Search for the cell housing the specified text and yield its [X, Y] center coordinate. 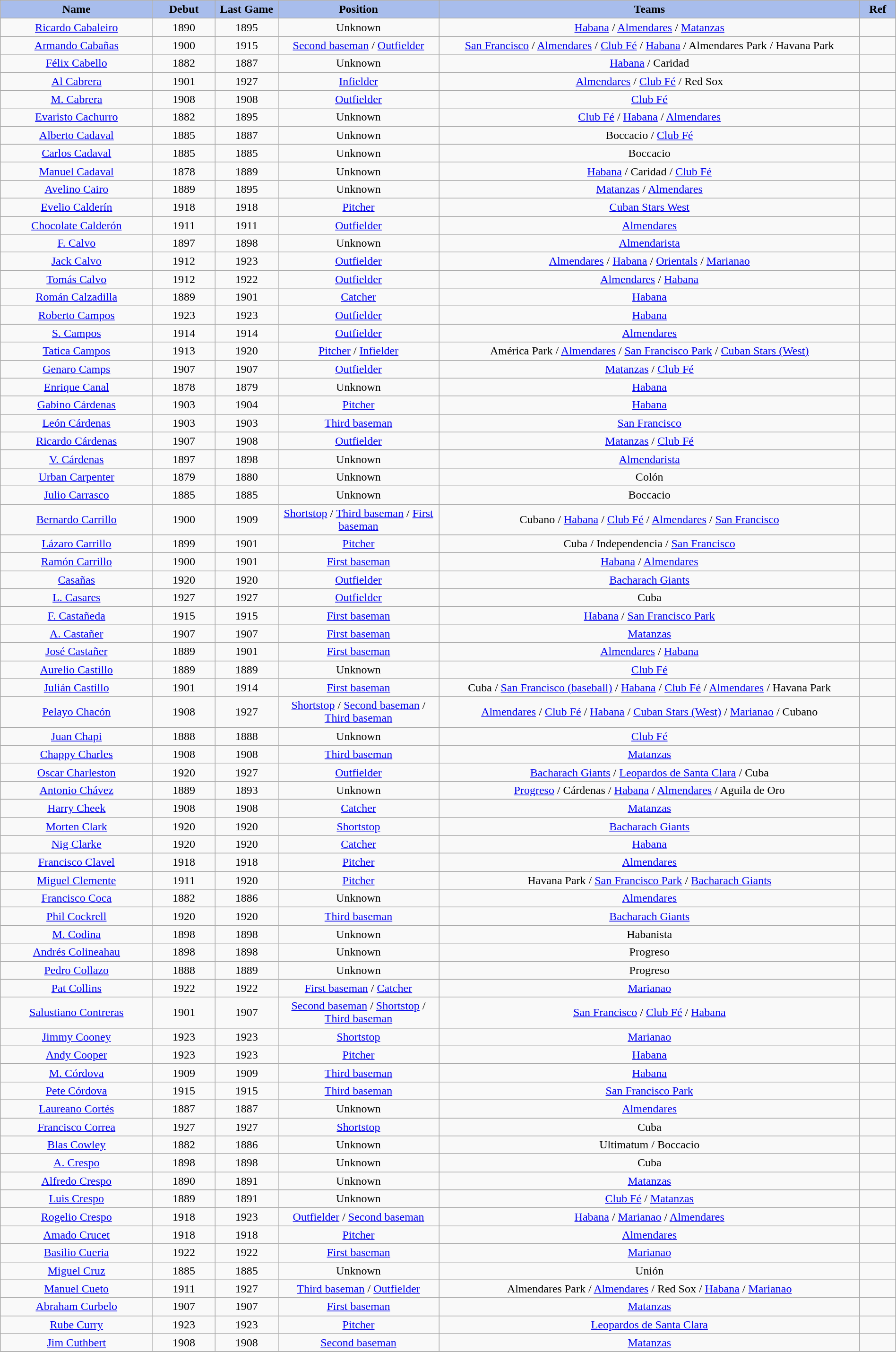
Teams [649, 9]
Bernardo Carrillo [77, 519]
1880 [247, 477]
Félix Cabello [77, 63]
M. Codina [77, 934]
Bacharach Giants / Leopardos de Santa Clara / Cuba [649, 772]
Al Cabrera [77, 81]
First baseman / Catcher [358, 988]
Evelio Calderín [77, 207]
Almendares Park / Almendares / Red Sox / Habana / Marianao [649, 1289]
Pete Córdova [77, 1091]
Havana Park / San Francisco Park / Bacharach Giants [649, 880]
Nig Clarke [77, 844]
A. Castañer [77, 634]
Second baseman / Shortstop / Third baseman [358, 1012]
F. Calvo [77, 243]
Outfielder / Second baseman [358, 1217]
Urban Carpenter [77, 477]
Jimmy Cooney [77, 1037]
Ultimatum / Boccacio [649, 1145]
Manuel Cueto [77, 1289]
S. Campos [77, 333]
M. Córdova [77, 1073]
Ricardo Cárdenas [77, 441]
Gabino Cárdenas [77, 405]
Francisco Correa [77, 1127]
Progreso / Cárdenas / Habana / Almendares / Aguila de Oro [649, 790]
Pedro Collazo [77, 970]
Shortstop / Second baseman / Third baseman [358, 712]
Laureano Cortés [77, 1109]
Andrés Colineahau [77, 952]
1899 [184, 544]
Habana / Caridad [649, 63]
Rube Curry [77, 1325]
A. Crespo [77, 1163]
Almendares / Club Fé / Habana / Cuban Stars (West) / Marianao / Cubano [649, 712]
Matanzas / Almendares [649, 189]
Name [77, 9]
Almendares / Club Fé / Red Sox [649, 81]
Evaristo Cachurro [77, 117]
Habana / Almendares / Matanzas [649, 27]
Habana / Marianao / Almendares [649, 1217]
Lázaro Carrillo [77, 544]
Oscar Charleston [77, 772]
F. Castañeda [77, 616]
San Francisco / Club Fé / Habana [649, 1012]
San Francisco / Almendares / Club Fé / Habana / Almendares Park / Havana Park [649, 45]
Julio Carrasco [77, 495]
Miguel Clemente [77, 880]
Amado Crucet [77, 1235]
1893 [247, 790]
Ref [878, 9]
Cuba / San Francisco (baseball) / Habana / Club Fé / Almendares / Havana Park [649, 688]
Shortstop / Third baseman / First baseman [358, 519]
Pitcher / Infielder [358, 351]
Salustiano Contreras [77, 1012]
Infielder [358, 81]
Colón [649, 477]
Habana / Almendares [649, 562]
Habanista [649, 934]
Tomás Calvo [77, 279]
Carlos Cadaval [77, 153]
José Castañer [77, 652]
Position [358, 9]
Manuel Cadaval [77, 171]
Jim Cuthbert [77, 1343]
Chocolate Calderón [77, 225]
Pelayo Chacón [77, 712]
Tatica Campos [77, 351]
Francisco Clavel [77, 862]
Debut [184, 9]
Ramón Carrillo [77, 562]
Cuban Stars West [649, 207]
Genaro Camps [77, 369]
Leopardos de Santa Clara [649, 1325]
León Cárdenas [77, 423]
Boccacio / Club Fé [649, 135]
Pat Collins [77, 988]
Miguel Cruz [77, 1271]
Román Calzadilla [77, 297]
1904 [247, 405]
Francisco Coca [77, 898]
1913 [184, 351]
Cubano / Habana / Club Fé / Almendares / San Francisco [649, 519]
Chappy Charles [77, 754]
Roberto Campos [77, 315]
Julián Castillo [77, 688]
Rogelio Crespo [77, 1217]
Andy Cooper [77, 1055]
Juan Chapi [77, 736]
Aurelio Castillo [77, 670]
L. Casares [77, 598]
Habana / San Francisco Park [649, 616]
Harry Cheek [77, 808]
Last Game [247, 9]
América Park / Almendares / San Francisco Park / Cuban Stars (West) [649, 351]
San Francisco Park [649, 1091]
M. Cabrera [77, 99]
Club Fé / Habana / Almendares [649, 117]
Antonio Chávez [77, 790]
V. Cárdenas [77, 459]
Armando Cabañas [77, 45]
Third baseman / Outfielder [358, 1289]
Phil Cockrell [77, 916]
Abraham Curbelo [77, 1307]
Casañas [77, 580]
Unión [649, 1271]
Second baseman / Outfielder [358, 45]
Blas Cowley [77, 1145]
Almendares / Habana / Orientals / Marianao [649, 261]
Basilio Cueria [77, 1253]
Cuba / Independencia / San Francisco [649, 544]
Alfredo Crespo [77, 1181]
Morten Clark [77, 827]
Enrique Canal [77, 387]
Second baseman [358, 1343]
Alberto Cadaval [77, 135]
Jack Calvo [77, 261]
Habana / Caridad / Club Fé [649, 171]
Luis Crespo [77, 1199]
Ricardo Cabaleiro [77, 27]
San Francisco [649, 423]
Avelino Cairo [77, 189]
Club Fé / Matanzas [649, 1199]
